Search for the cell housing the specified text and yield its (x, y) center coordinate. 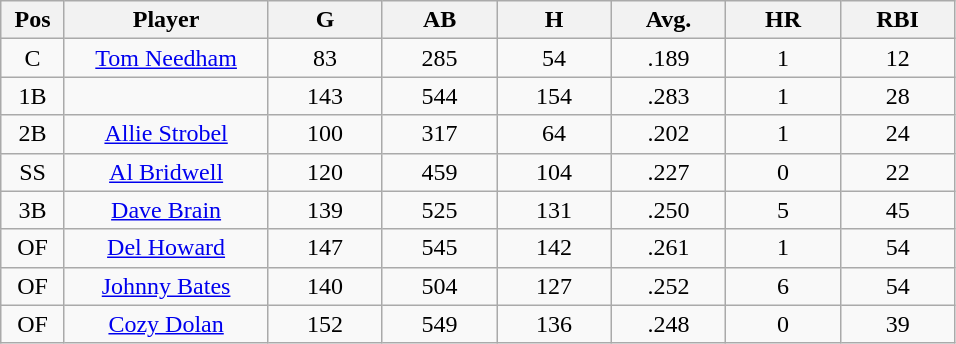
64 (554, 134)
H (554, 20)
Pos (33, 20)
RBI (898, 20)
.283 (668, 96)
Al Bridwell (166, 172)
317 (439, 134)
100 (325, 134)
22 (898, 172)
139 (325, 210)
285 (439, 58)
147 (325, 248)
143 (325, 96)
459 (439, 172)
.252 (668, 286)
45 (898, 210)
Player (166, 20)
AB (439, 20)
Allie Strobel (166, 134)
131 (554, 210)
120 (325, 172)
136 (554, 324)
525 (439, 210)
127 (554, 286)
Del Howard (166, 248)
5 (783, 210)
39 (898, 324)
142 (554, 248)
83 (325, 58)
HR (783, 20)
544 (439, 96)
3B (33, 210)
Johnny Bates (166, 286)
154 (554, 96)
152 (325, 324)
.202 (668, 134)
28 (898, 96)
G (325, 20)
.250 (668, 210)
104 (554, 172)
SS (33, 172)
12 (898, 58)
.261 (668, 248)
Avg. (668, 20)
549 (439, 324)
504 (439, 286)
Tom Needham (166, 58)
140 (325, 286)
.227 (668, 172)
1B (33, 96)
6 (783, 286)
545 (439, 248)
.189 (668, 58)
2B (33, 134)
C (33, 58)
24 (898, 134)
.248 (668, 324)
Cozy Dolan (166, 324)
Dave Brain (166, 210)
